Scan for the cell matching the given text and deliver its [x, y] coordinate at center. 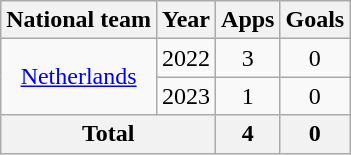
2023 [186, 96]
Apps [248, 20]
4 [248, 134]
2022 [186, 58]
Total [108, 134]
Year [186, 20]
National team [79, 20]
1 [248, 96]
Netherlands [79, 77]
3 [248, 58]
Goals [315, 20]
